Provide the [x, y] coordinate of the cell's center where the given text is located.  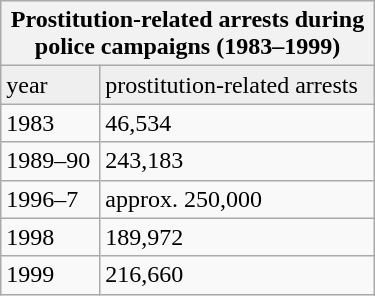
189,972 [238, 237]
Prostitution-related arrests during police campaigns (1983–1999) [188, 34]
year [50, 85]
1996–7 [50, 199]
46,534 [238, 123]
1999 [50, 275]
243,183 [238, 161]
1998 [50, 237]
1983 [50, 123]
1989–90 [50, 161]
216,660 [238, 275]
approx. 250,000 [238, 199]
prostitution-related arrests [238, 85]
